From the cell containing the given text, extract its center point as (X, Y) coordinate. 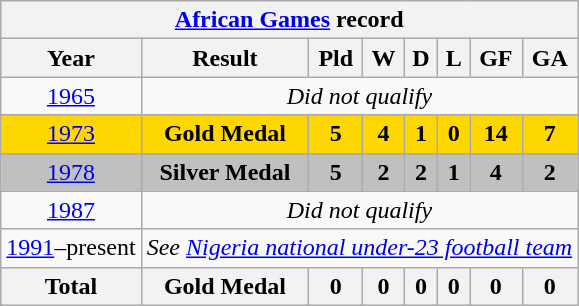
1987 (71, 210)
7 (550, 134)
Silver Medal (225, 172)
1978 (71, 172)
D (421, 58)
14 (496, 134)
1973 (71, 134)
GA (550, 58)
1965 (71, 96)
Result (225, 58)
Total (71, 286)
Year (71, 58)
L (454, 58)
GF (496, 58)
1991–present (71, 248)
Pld (336, 58)
See Nigeria national under-23 football team (360, 248)
African Games record (290, 20)
W (384, 58)
